Identify which cell holds the provided text, then report its (X, Y) central coordinate. 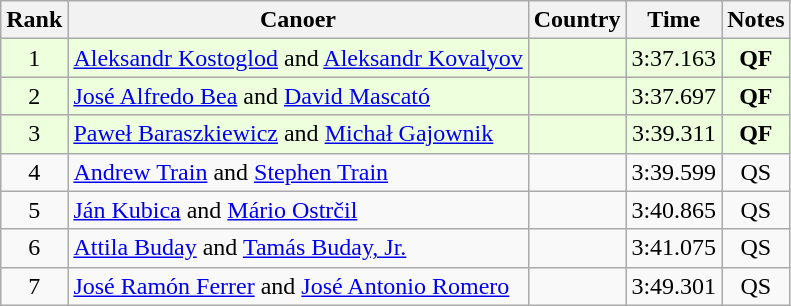
3:40.865 (674, 210)
3:37.697 (674, 96)
José Alfredo Bea and David Mascató (298, 96)
3:39.311 (674, 134)
3:39.599 (674, 172)
Ján Kubica and Mário Ostrčil (298, 210)
3:37.163 (674, 58)
Paweł Baraszkiewicz and Michał Gajownik (298, 134)
3:41.075 (674, 248)
3:49.301 (674, 286)
José Ramón Ferrer and José Antonio Romero (298, 286)
Attila Buday and Tamás Buday, Jr. (298, 248)
Aleksandr Kostoglod and Aleksandr Kovalyov (298, 58)
Notes (756, 20)
6 (34, 248)
Country (577, 20)
2 (34, 96)
7 (34, 286)
3 (34, 134)
Rank (34, 20)
5 (34, 210)
Andrew Train and Stephen Train (298, 172)
1 (34, 58)
4 (34, 172)
Canoer (298, 20)
Time (674, 20)
